Scan for the cell matching the given text and deliver its [X, Y] coordinate at center. 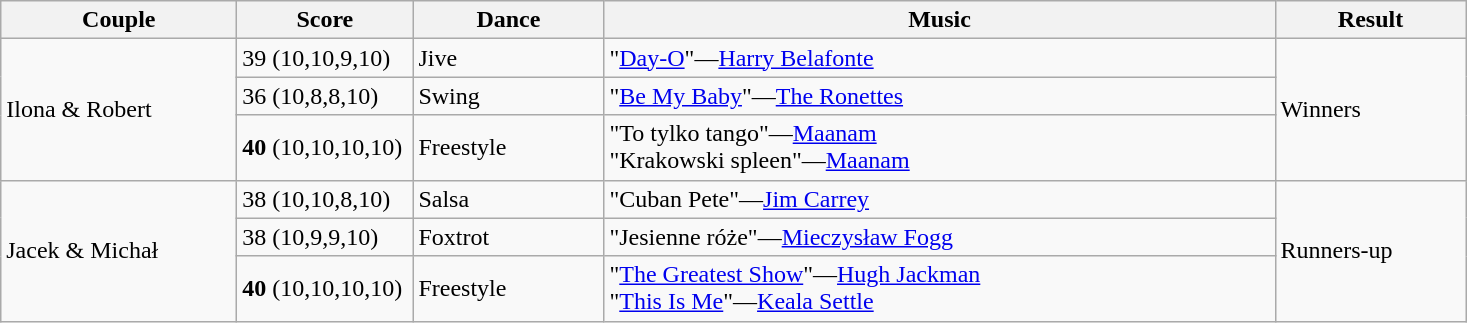
Salsa [508, 199]
"Jesienne róże"—Mieczysław Fogg [940, 237]
Ilona & Robert [119, 110]
39 (10,10,9,10) [325, 58]
Winners [1370, 110]
Dance [508, 20]
38 (10,10,8,10) [325, 199]
Swing [508, 96]
Music [940, 20]
"To tylko tango"—Maanam"Krakowski spleen"—Maanam [940, 148]
"Cuban Pete"—Jim Carrey [940, 199]
"Be My Baby"—The Ronettes [940, 96]
38 (10,9,9,10) [325, 237]
"The Greatest Show"—Hugh Jackman"This Is Me"—Keala Settle [940, 288]
Score [325, 20]
Foxtrot [508, 237]
Couple [119, 20]
Runners-up [1370, 250]
Result [1370, 20]
"Day-O"—Harry Belafonte [940, 58]
Jacek & Michał [119, 250]
36 (10,8,8,10) [325, 96]
Jive [508, 58]
